For the text-containing cell, return its midpoint in [X, Y] coordinate format. 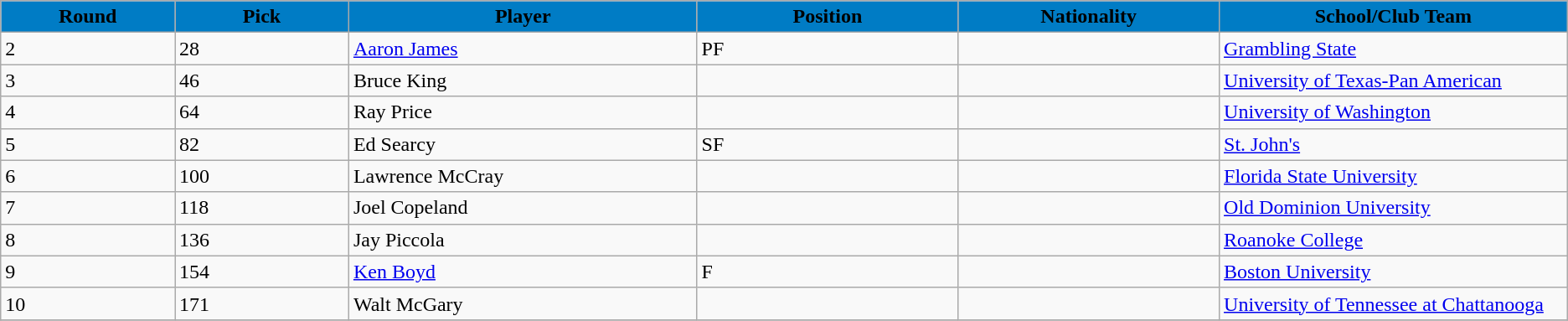
Roanoke College [1394, 240]
28 [262, 49]
9 [88, 272]
School/Club Team [1394, 17]
Nationality [1089, 17]
5 [88, 144]
Walt McGary [523, 303]
Old Dominion University [1394, 208]
118 [262, 208]
University of Texas-Pan American [1394, 80]
Pick [262, 17]
University of Tennessee at Chattanooga [1394, 303]
Joel Copeland [523, 208]
100 [262, 176]
64 [262, 112]
10 [88, 303]
Bruce King [523, 80]
154 [262, 272]
3 [88, 80]
Boston University [1394, 272]
Player [523, 17]
2 [88, 49]
F [828, 272]
Florida State University [1394, 176]
SF [828, 144]
Round [88, 17]
171 [262, 303]
6 [88, 176]
Ray Price [523, 112]
PF [828, 49]
4 [88, 112]
46 [262, 80]
Ed Searcy [523, 144]
8 [88, 240]
Grambling State [1394, 49]
82 [262, 144]
Ken Boyd [523, 272]
Position [828, 17]
Lawrence McCray [523, 176]
University of Washington [1394, 112]
St. John's [1394, 144]
136 [262, 240]
Jay Piccola [523, 240]
7 [88, 208]
Aaron James [523, 49]
